Extract the [x, y] coordinate from the center of the cell holding the provided text.  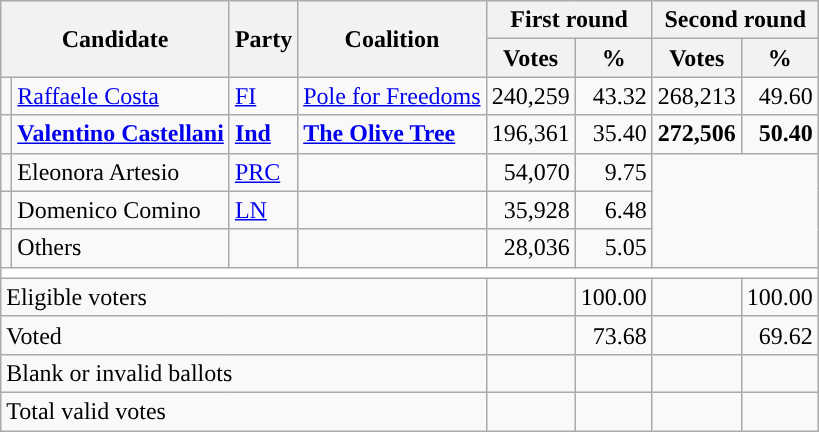
Pole for Freedoms [392, 96]
LN [263, 210]
272,506 [696, 134]
28,036 [530, 248]
Eleonora Artesio [121, 172]
Blank or invalid ballots [244, 373]
Others [121, 248]
Coalition [392, 39]
FI [263, 96]
6.48 [614, 210]
5.05 [614, 248]
Party [263, 39]
35.40 [614, 134]
50.40 [780, 134]
35,928 [530, 210]
54,070 [530, 172]
49.60 [780, 96]
43.32 [614, 96]
PRC [263, 172]
Total valid votes [244, 411]
First round [569, 20]
69.62 [780, 335]
Eligible voters [244, 297]
196,361 [530, 134]
Ind [263, 134]
Domenico Comino [121, 210]
268,213 [696, 96]
Candidate [116, 39]
The Olive Tree [392, 134]
73.68 [614, 335]
9.75 [614, 172]
Voted [244, 335]
240,259 [530, 96]
Valentino Castellani [121, 134]
Raffaele Costa [121, 96]
Second round [735, 20]
